Find where the given text appears and provide that cell's center as (x, y) coordinate. 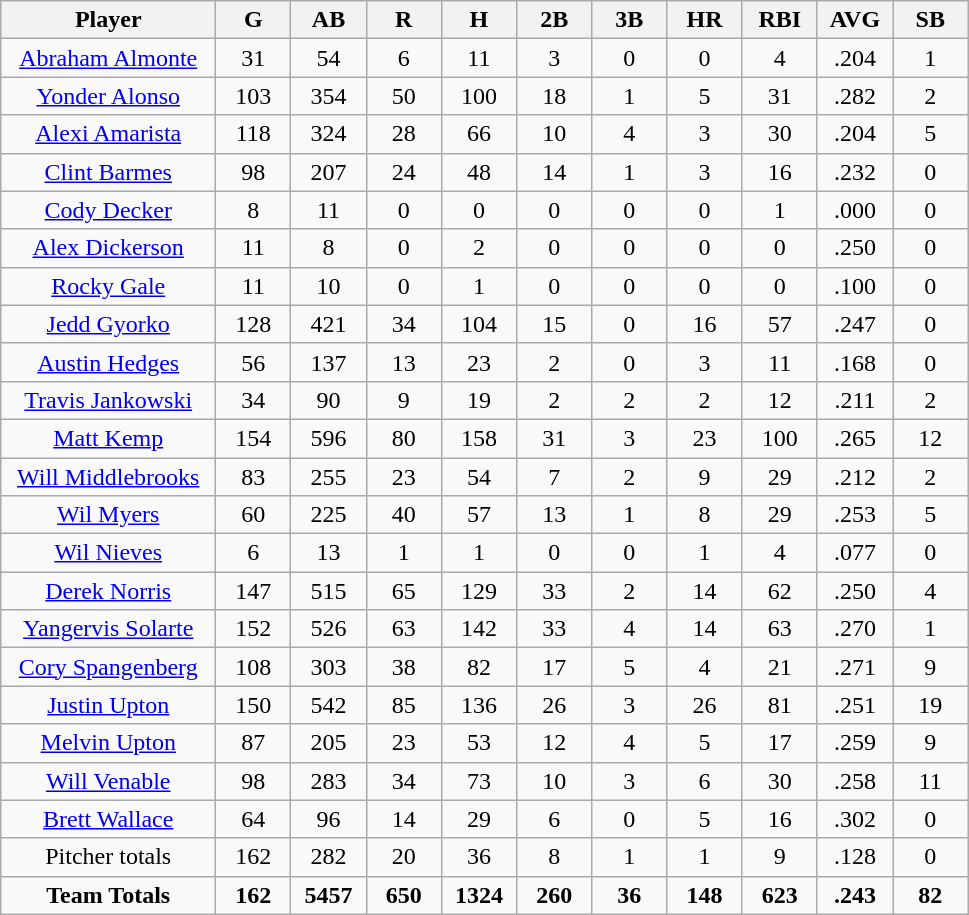
.265 (854, 438)
Cody Decker (108, 210)
142 (478, 629)
.232 (854, 172)
137 (328, 362)
65 (404, 591)
48 (478, 172)
623 (780, 895)
205 (328, 743)
354 (328, 96)
.259 (854, 743)
28 (404, 134)
Player (108, 20)
Alex Dickerson (108, 248)
Rocky Gale (108, 286)
.000 (854, 210)
85 (404, 705)
RBI (780, 20)
Abraham Almonte (108, 58)
3B (630, 20)
64 (254, 819)
.247 (854, 324)
Brett Wallace (108, 819)
.251 (854, 705)
60 (254, 515)
.243 (854, 895)
62 (780, 591)
Melvin Upton (108, 743)
158 (478, 438)
.212 (854, 477)
542 (328, 705)
128 (254, 324)
.100 (854, 286)
1324 (478, 895)
.168 (854, 362)
38 (404, 667)
50 (404, 96)
147 (254, 591)
Wil Nieves (108, 553)
148 (704, 895)
103 (254, 96)
R (404, 20)
225 (328, 515)
Alexi Amarista (108, 134)
Wil Myers (108, 515)
Team Totals (108, 895)
.270 (854, 629)
H (478, 20)
Cory Spangenberg (108, 667)
Justin Upton (108, 705)
20 (404, 857)
5457 (328, 895)
.077 (854, 553)
118 (254, 134)
650 (404, 895)
Clint Barmes (108, 172)
.271 (854, 667)
Austin Hedges (108, 362)
56 (254, 362)
282 (328, 857)
2B (554, 20)
Yangervis Solarte (108, 629)
80 (404, 438)
.302 (854, 819)
260 (554, 895)
.211 (854, 400)
324 (328, 134)
18 (554, 96)
7 (554, 477)
96 (328, 819)
Yonder Alonso (108, 96)
.282 (854, 96)
421 (328, 324)
104 (478, 324)
73 (478, 781)
Travis Jankowski (108, 400)
.128 (854, 857)
.258 (854, 781)
Will Middlebrooks (108, 477)
90 (328, 400)
21 (780, 667)
596 (328, 438)
150 (254, 705)
.253 (854, 515)
283 (328, 781)
108 (254, 667)
83 (254, 477)
G (254, 20)
Pitcher totals (108, 857)
AVG (854, 20)
129 (478, 591)
152 (254, 629)
255 (328, 477)
Jedd Gyorko (108, 324)
Derek Norris (108, 591)
66 (478, 134)
303 (328, 667)
24 (404, 172)
136 (478, 705)
526 (328, 629)
SB (930, 20)
53 (478, 743)
207 (328, 172)
87 (254, 743)
40 (404, 515)
HR (704, 20)
Will Venable (108, 781)
515 (328, 591)
Matt Kemp (108, 438)
81 (780, 705)
154 (254, 438)
AB (328, 20)
15 (554, 324)
